For the text-containing cell, return its midpoint in (x, y) coordinate format. 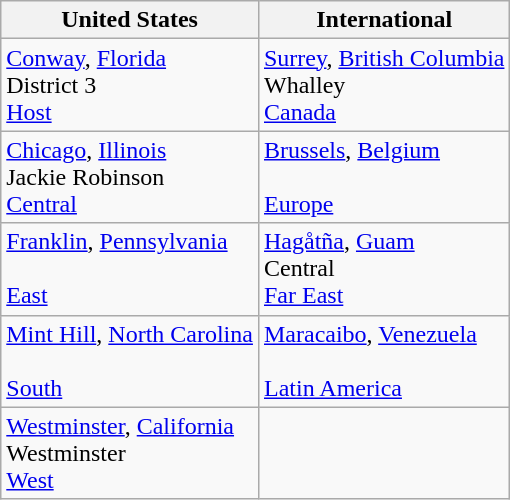
Westminster, CaliforniaWestminsterWest (130, 453)
Brussels, Belgium Europe (384, 177)
Conway, FloridaDistrict 3Host (130, 85)
Franklin, Pennsylvania East (130, 269)
International (384, 20)
Hagåtña, GuamCentralFar East (384, 269)
Chicago, IllinoisJackie RobinsonCentral (130, 177)
Mint Hill, North CarolinaSouth (130, 361)
Surrey, British ColumbiaWhalleyCanada (384, 85)
Maracaibo, Venezuela Latin America (384, 361)
United States (130, 20)
